From the cell containing the given text, extract its center point as [x, y] coordinate. 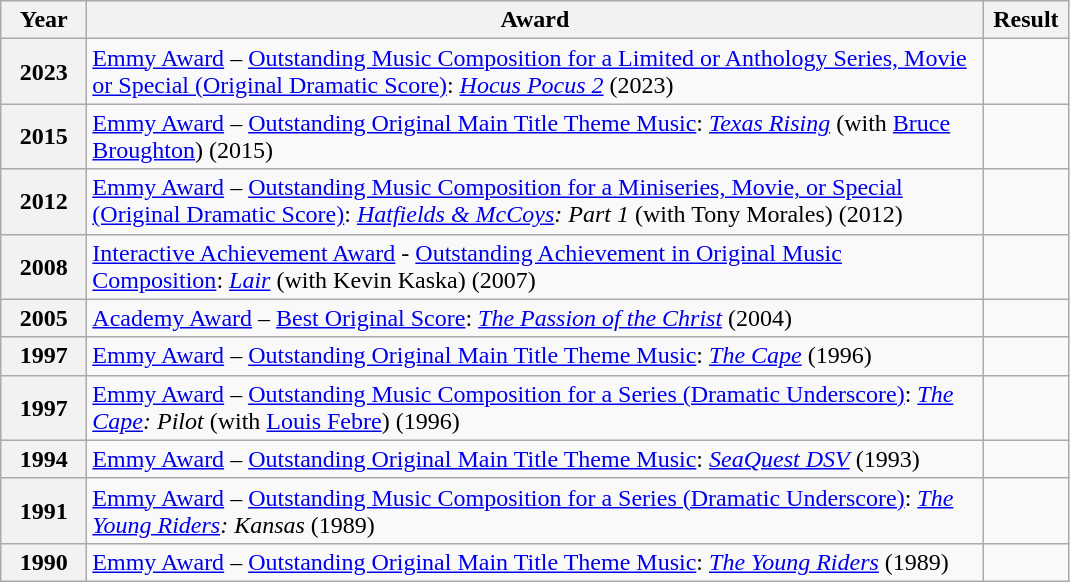
2023 [44, 72]
Emmy Award – Outstanding Original Main Title Theme Music: Texas Rising (with Bruce Broughton) (2015) [535, 136]
Academy Award – Best Original Score: The Passion of the Christ (2004) [535, 318]
Award [535, 20]
Interactive Achievement Award - Outstanding Achievement in Original Music Composition: Lair (with Kevin Kaska) (2007) [535, 266]
2012 [44, 202]
Emmy Award – Outstanding Original Main Title Theme Music: The Young Riders (1989) [535, 562]
2015 [44, 136]
1990 [44, 562]
Emmy Award – Outstanding Music Composition for a Limited or Anthology Series, Movie or Special (Original Dramatic Score): Hocus Pocus 2 (2023) [535, 72]
Year [44, 20]
Result [1026, 20]
Emmy Award – Outstanding Original Main Title Theme Music: The Cape (1996) [535, 356]
Emmy Award – Outstanding Music Composition for a Series (Dramatic Underscore): The Young Riders: Kansas (1989) [535, 510]
Emmy Award – Outstanding Original Main Title Theme Music: SeaQuest DSV (1993) [535, 459]
1991 [44, 510]
2005 [44, 318]
Emmy Award – Outstanding Music Composition for a Series (Dramatic Underscore): The Cape: Pilot (with Louis Febre) (1996) [535, 408]
2008 [44, 266]
1994 [44, 459]
